Return the [X, Y] coordinate for the center point of the cell that contains the specified text.  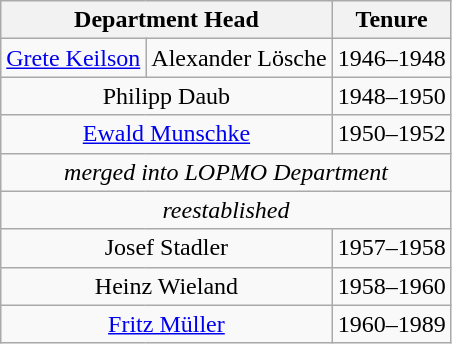
Ewald Munschke [166, 134]
Department Head [166, 20]
Tenure [392, 20]
Fritz Müller [166, 324]
Grete Keilson [74, 58]
1948–1950 [392, 96]
1960–1989 [392, 324]
Josef Stadler [166, 248]
1957–1958 [392, 248]
Heinz Wieland [166, 286]
Philipp Daub [166, 96]
merged into LOPMO Department [226, 172]
1946–1948 [392, 58]
Alexander Lösche [239, 58]
1950–1952 [392, 134]
reestablished [226, 210]
1958–1960 [392, 286]
